Return the [x, y] coordinate for the center point of the cell that contains the specified text.  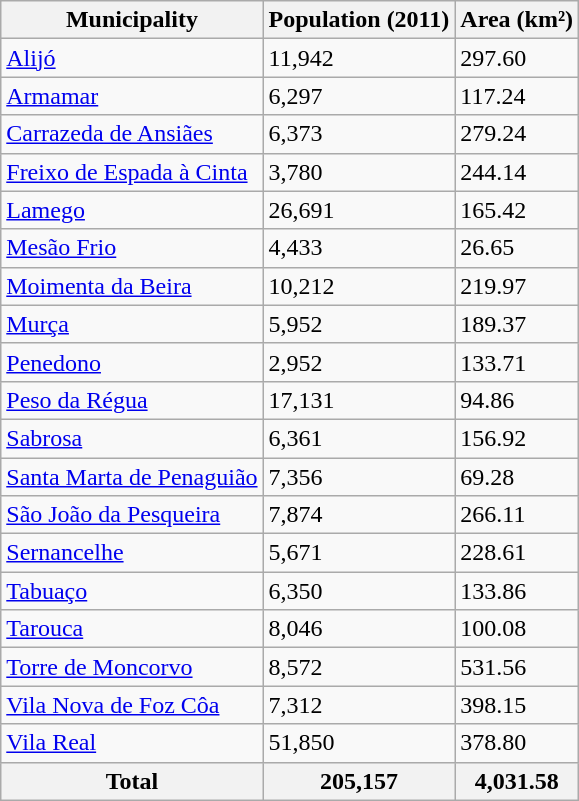
205,157 [359, 781]
Total [132, 781]
156.92 [517, 438]
Tabuaço [132, 591]
Peso da Régua [132, 400]
6,297 [359, 96]
100.08 [517, 629]
5,952 [359, 324]
Penedono [132, 362]
Vila Real [132, 743]
Lamego [132, 210]
Municipality [132, 20]
228.61 [517, 553]
Torre de Moncorvo [132, 667]
279.24 [517, 134]
7,874 [359, 515]
Population (2011) [359, 20]
São João da Pesqueira [132, 515]
5,671 [359, 553]
Alijó [132, 58]
Carrazeda de Ansiães [132, 134]
17,131 [359, 400]
531.56 [517, 667]
8,046 [359, 629]
26.65 [517, 248]
297.60 [517, 58]
10,212 [359, 286]
165.42 [517, 210]
6,350 [359, 591]
6,373 [359, 134]
117.24 [517, 96]
Sernancelhe [132, 553]
244.14 [517, 172]
4,031.58 [517, 781]
7,312 [359, 705]
189.37 [517, 324]
8,572 [359, 667]
Tarouca [132, 629]
26,691 [359, 210]
219.97 [517, 286]
Vila Nova de Foz Côa [132, 705]
2,952 [359, 362]
Moimenta da Beira [132, 286]
Mesão Frio [132, 248]
7,356 [359, 477]
Freixo de Espada à Cinta [132, 172]
398.15 [517, 705]
133.86 [517, 591]
133.71 [517, 362]
Santa Marta de Penaguião [132, 477]
11,942 [359, 58]
3,780 [359, 172]
Murça [132, 324]
94.86 [517, 400]
Sabrosa [132, 438]
69.28 [517, 477]
Area (km²) [517, 20]
266.11 [517, 515]
51,850 [359, 743]
4,433 [359, 248]
6,361 [359, 438]
Armamar [132, 96]
378.80 [517, 743]
